For the text-containing cell, return its midpoint in (X, Y) coordinate format. 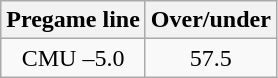
57.5 (210, 58)
Pregame line (74, 20)
CMU –5.0 (74, 58)
Over/under (210, 20)
